Extract the [X, Y] coordinate from the center of the cell holding the provided text.  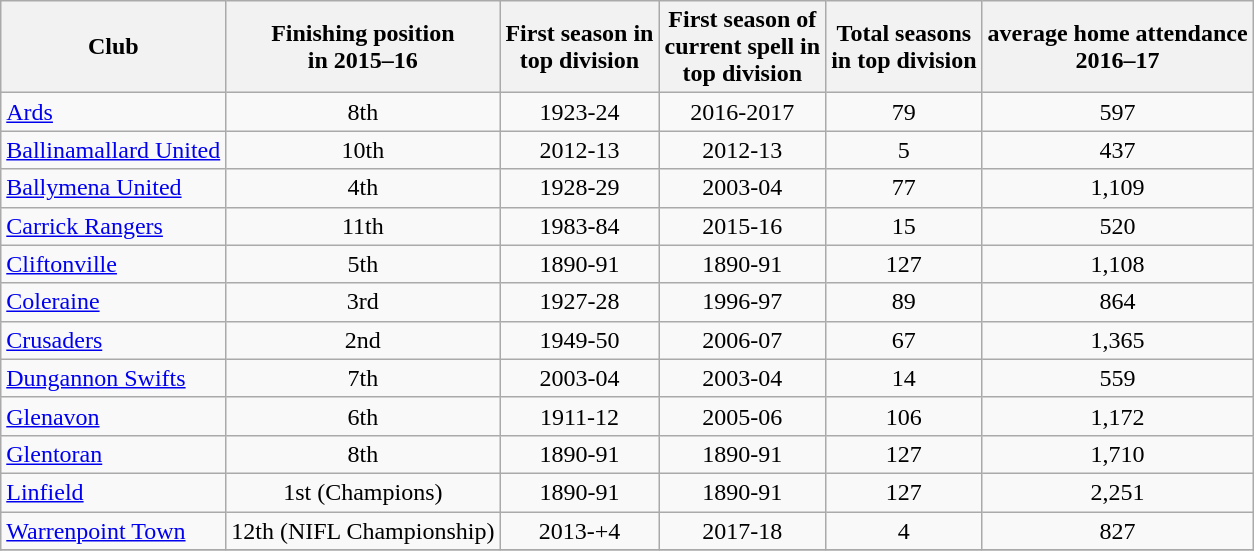
10th [363, 150]
2006-07 [742, 340]
6th [363, 416]
average home attendance 2016–17 [1118, 47]
Glentoran [114, 454]
1st (Champions) [363, 492]
1983-84 [580, 226]
Finishing positionin 2015–16 [363, 47]
Carrick Rangers [114, 226]
520 [1118, 226]
4 [904, 531]
Ards [114, 112]
1928-29 [580, 188]
827 [1118, 531]
79 [904, 112]
2015-16 [742, 226]
Linfield [114, 492]
1,108 [1118, 264]
77 [904, 188]
15 [904, 226]
14 [904, 378]
106 [904, 416]
Total seasons in top division [904, 47]
11th [363, 226]
First season intop division [580, 47]
1927-28 [580, 302]
437 [1118, 150]
1,710 [1118, 454]
5 [904, 150]
12th (NIFL Championship) [363, 531]
4th [363, 188]
First season ofcurrent spell intop division [742, 47]
597 [1118, 112]
2nd [363, 340]
1911-12 [580, 416]
7th [363, 378]
1,172 [1118, 416]
1996-97 [742, 302]
Glenavon [114, 416]
2005-06 [742, 416]
559 [1118, 378]
2013-+4 [580, 531]
3rd [363, 302]
1,365 [1118, 340]
67 [904, 340]
5th [363, 264]
864 [1118, 302]
Cliftonville [114, 264]
2017-18 [742, 531]
Ballymena United [114, 188]
89 [904, 302]
Club [114, 47]
1,109 [1118, 188]
Warrenpoint Town [114, 531]
1923-24 [580, 112]
Crusaders [114, 340]
Ballinamallard United [114, 150]
2016-2017 [742, 112]
Coleraine [114, 302]
1949-50 [580, 340]
2,251 [1118, 492]
Dungannon Swifts [114, 378]
